Locate the cell with the specified text and output its [x, y] center coordinate. 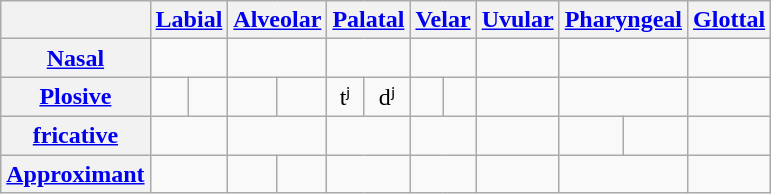
Uvular [518, 20]
Labial [189, 20]
Pharyngeal [623, 20]
Velar [443, 20]
Alveolar [278, 20]
Glottal [730, 20]
Palatal [368, 20]
fricative [76, 135]
Nasal [76, 58]
dʲ [387, 97]
Plosive [76, 97]
tʲ [346, 97]
Approximant [76, 173]
